Extract the [X, Y] coordinate from the center of the cell holding the provided text.  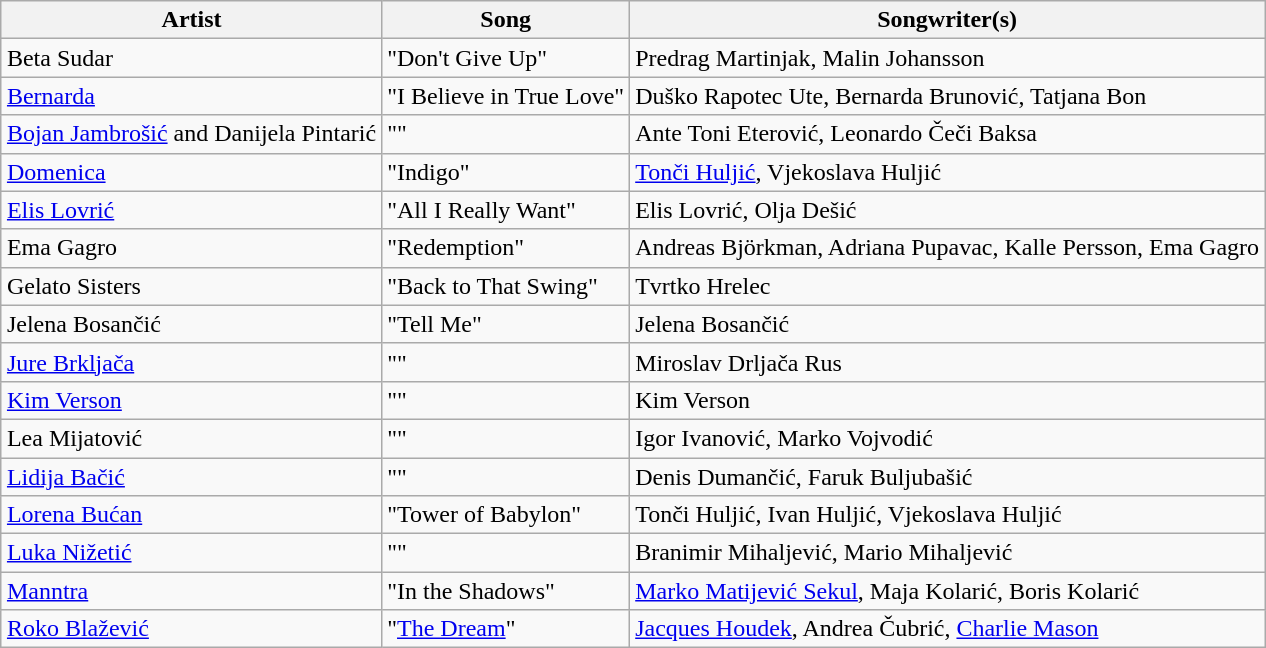
Bernarda [191, 96]
Jure Brkljača [191, 362]
Ema Gagro [191, 248]
Igor Ivanović, Marko Vojvodić [948, 438]
Roko Blažević [191, 629]
Ante Toni Eterović, Leonardo Čeči Baksa [948, 134]
Lorena Bućan [191, 515]
"Tower of Babylon" [506, 515]
Gelato Sisters [191, 286]
"I Believe in True Love" [506, 96]
"The Dream" [506, 629]
Luka Nižetić [191, 553]
Branimir Mihaljević, Mario Mihaljević [948, 553]
Elis Lovrić [191, 210]
Lea Mijatović [191, 438]
Song [506, 20]
Songwriter(s) [948, 20]
Miroslav Drljača Rus [948, 362]
Andreas Björkman, Adriana Pupavac, Kalle Persson, Ema Gagro [948, 248]
Beta Sudar [191, 58]
"All I Really Want" [506, 210]
"Don't Give Up" [506, 58]
Marko Matijević Sekul, Maja Kolarić, Boris Kolarić [948, 591]
"Back to That Swing" [506, 286]
Artist [191, 20]
"Indigo" [506, 172]
Jacques Houdek, Andrea Čubrić, Charlie Mason [948, 629]
Lidija Bačić [191, 477]
Bojan Jambrošić and Danijela Pintarić [191, 134]
Manntra [191, 591]
Denis Dumančić, Faruk Buljubašić [948, 477]
Tonči Huljić, Ivan Huljić, Vjekoslava Huljić [948, 515]
Domenica [191, 172]
Tvrtko Hrelec [948, 286]
"Tell Me" [506, 324]
Duško Rapotec Ute, Bernarda Brunović, Tatjana Bon [948, 96]
"Redemption" [506, 248]
Tonči Huljić, Vjekoslava Huljić [948, 172]
Predrag Martinjak, Malin Johansson [948, 58]
Elis Lovrić, Olja Dešić [948, 210]
"In the Shadows" [506, 591]
